Pinpoint the cell where the given text exists, returning its (X, Y) midpoint coordinate. 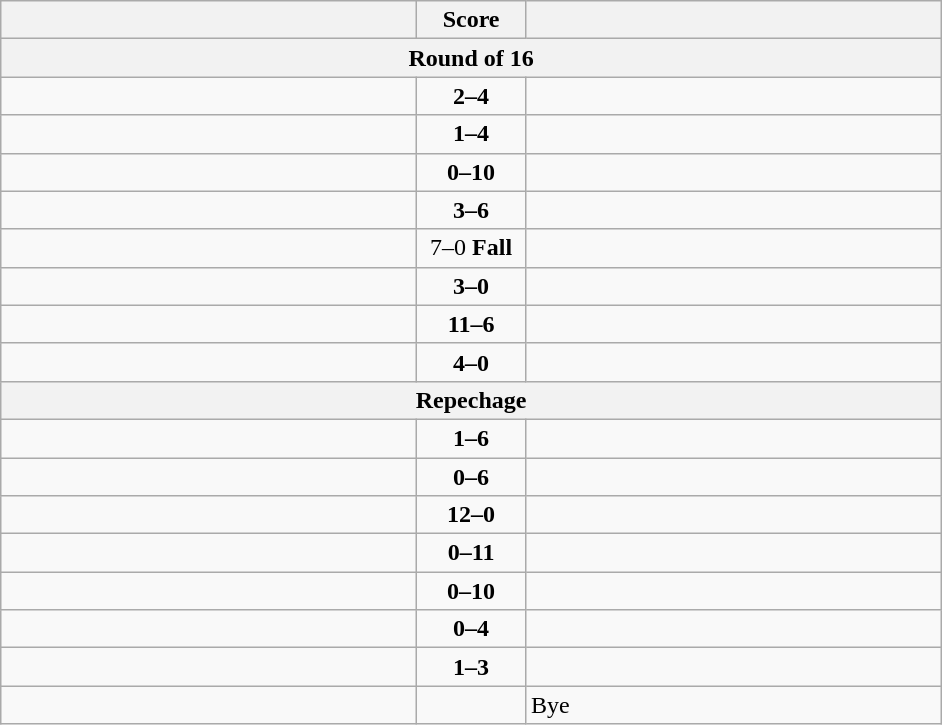
0–6 (472, 477)
Score (472, 20)
12–0 (472, 515)
2–4 (472, 96)
Round of 16 (472, 58)
7–0 Fall (472, 248)
3–6 (472, 210)
0–11 (472, 553)
0–4 (472, 629)
Repechage (472, 400)
3–0 (472, 286)
1–3 (472, 667)
4–0 (472, 362)
Bye (733, 705)
1–4 (472, 134)
11–6 (472, 324)
1–6 (472, 438)
